Identify which cell holds the provided text, then report its [x, y] central coordinate. 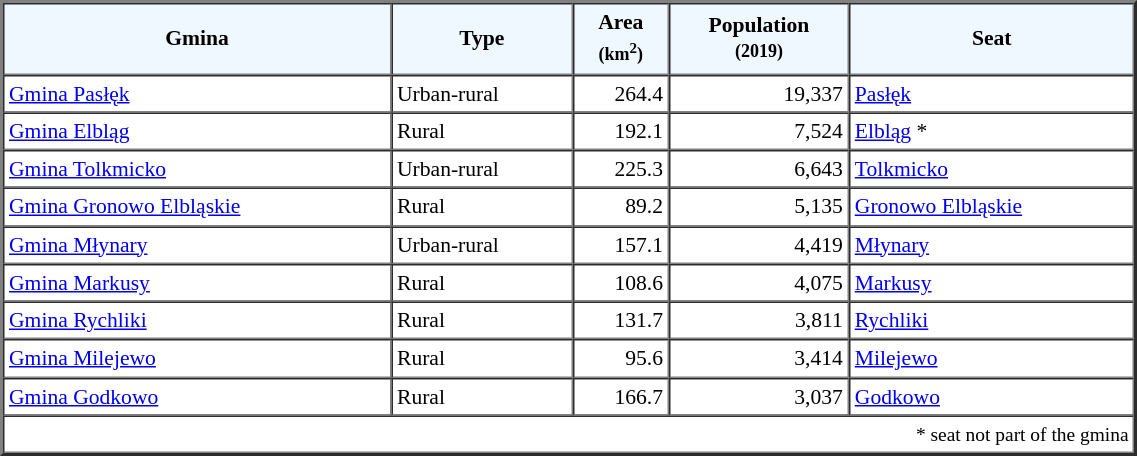
Pasłęk [992, 93]
Tolkmicko [992, 169]
19,337 [759, 93]
89.2 [620, 207]
Młynary [992, 245]
Gmina [197, 38]
Gmina Rychliki [197, 321]
4,075 [759, 283]
Gmina Pasłęk [197, 93]
Gmina Markusy [197, 283]
Gmina Młynary [197, 245]
4,419 [759, 245]
Seat [992, 38]
95.6 [620, 359]
Elbląg * [992, 131]
131.7 [620, 321]
3,811 [759, 321]
Type [482, 38]
3,414 [759, 359]
5,135 [759, 207]
225.3 [620, 169]
Rychliki [992, 321]
6,643 [759, 169]
Gmina Gronowo Elbląskie [197, 207]
Milejewo [992, 359]
Gmina Elbląg [197, 131]
264.4 [620, 93]
192.1 [620, 131]
Markusy [992, 283]
166.7 [620, 396]
Population(2019) [759, 38]
Area(km2) [620, 38]
108.6 [620, 283]
Gronowo Elbląskie [992, 207]
Gmina Godkowo [197, 396]
7,524 [759, 131]
Gmina Tolkmicko [197, 169]
* seat not part of the gmina [569, 434]
Godkowo [992, 396]
157.1 [620, 245]
Gmina Milejewo [197, 359]
3,037 [759, 396]
